Output the [X, Y] coordinate of the center of the cell containing the given text.  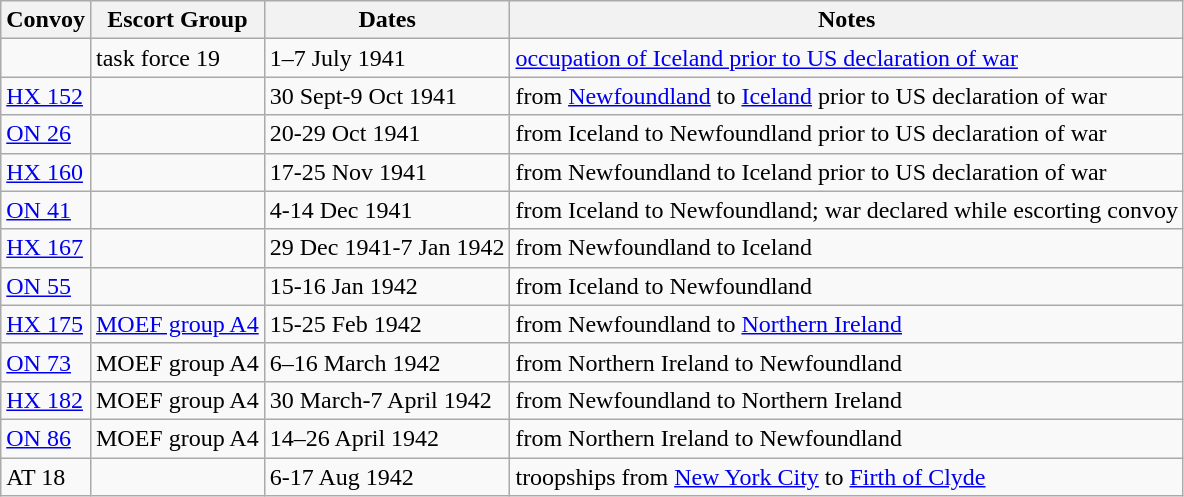
15-16 Jan 1942 [387, 286]
task force 19 [177, 58]
AT 18 [46, 477]
17-25 Nov 1941 [387, 172]
HX 167 [46, 248]
Convoy [46, 20]
Notes [847, 20]
29 Dec 1941-7 Jan 1942 [387, 248]
20-29 Oct 1941 [387, 134]
from Iceland to Newfoundland [847, 286]
HX 160 [46, 172]
ON 73 [46, 362]
HX 175 [46, 324]
HX 182 [46, 400]
6–16 March 1942 [387, 362]
ON 26 [46, 134]
from Iceland to Newfoundland prior to US declaration of war [847, 134]
14–26 April 1942 [387, 438]
Dates [387, 20]
HX 152 [46, 96]
1–7 July 1941 [387, 58]
occupation of Iceland prior to US declaration of war [847, 58]
15-25 Feb 1942 [387, 324]
6-17 Aug 1942 [387, 477]
ON 86 [46, 438]
ON 55 [46, 286]
30 March-7 April 1942 [387, 400]
4-14 Dec 1941 [387, 210]
troopships from New York City to Firth of Clyde [847, 477]
from Newfoundland to Iceland [847, 248]
Escort Group [177, 20]
30 Sept-9 Oct 1941 [387, 96]
from Iceland to Newfoundland; war declared while escorting convoy [847, 210]
ON 41 [46, 210]
